Return (x, y) of the center of cell containing provided text 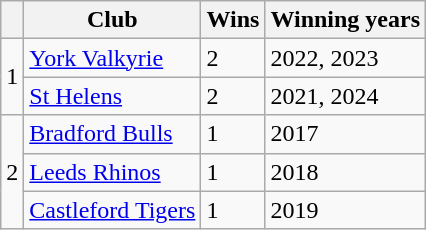
York Valkyrie (112, 58)
2017 (346, 134)
2019 (346, 210)
2022, 2023 (346, 58)
Bradford Bulls (112, 134)
2021, 2024 (346, 96)
Leeds Rhinos (112, 172)
Wins (233, 20)
St Helens (112, 96)
2018 (346, 172)
Club (112, 20)
Winning years (346, 20)
Castleford Tigers (112, 210)
